Return [x, y] of the center of cell containing provided text 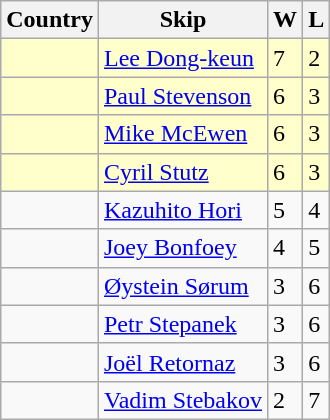
Joël Retornaz [182, 362]
Lee Dong-keun [182, 58]
Kazuhito Hori [182, 210]
W [286, 20]
Øystein Sørum [182, 286]
Paul Stevenson [182, 96]
Mike McEwen [182, 134]
Vadim Stebakov [182, 400]
Country [50, 20]
Petr Stepanek [182, 324]
L [316, 20]
Skip [182, 20]
Cyril Stutz [182, 172]
Joey Bonfoey [182, 248]
